Detect which cell encompasses the target text, then output its [x, y] center coordinate. 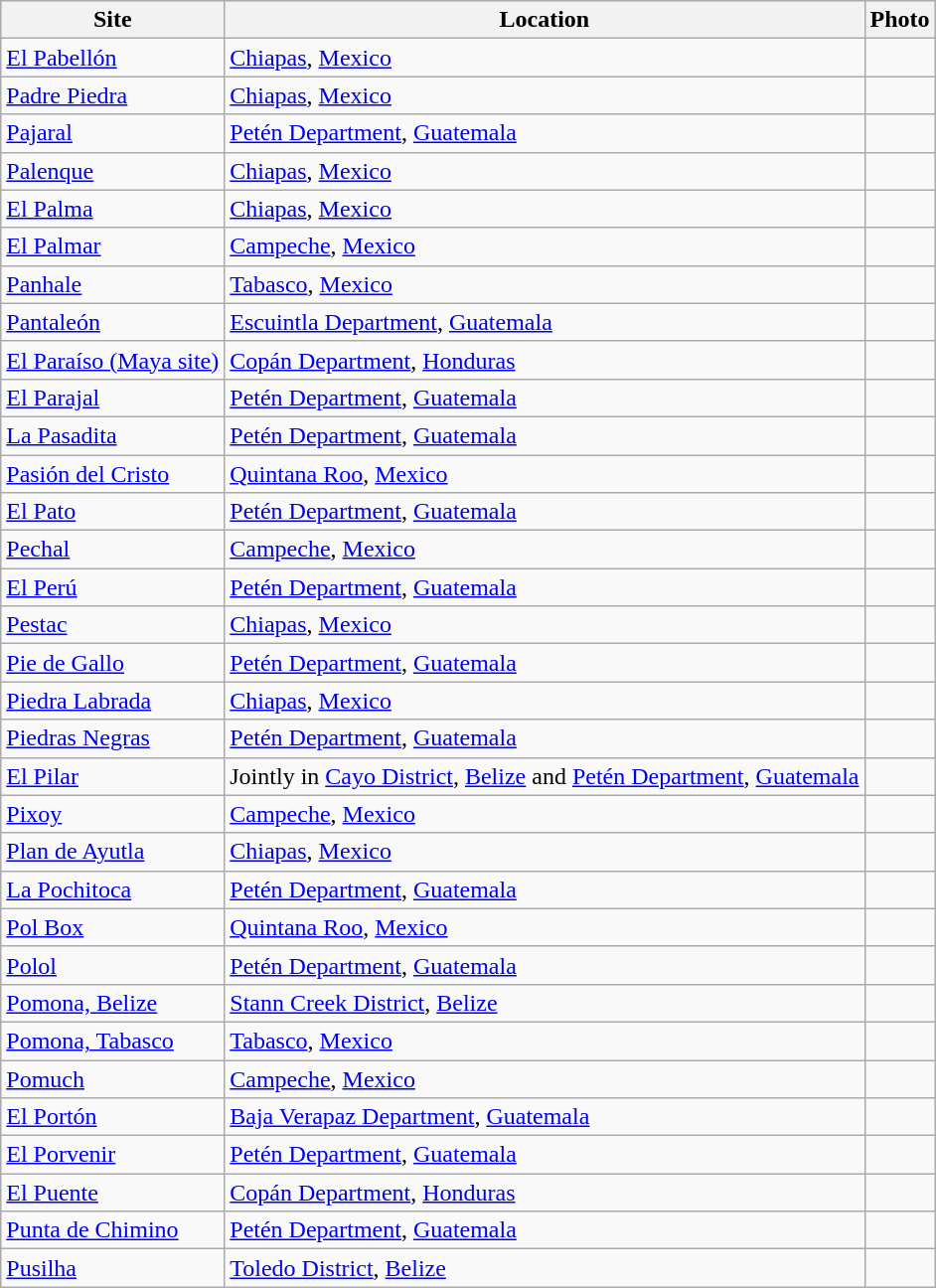
La Pasadita [113, 435]
Piedras Negras [113, 738]
El Paraíso (Maya site) [113, 360]
Pechal [113, 550]
Pajaral [113, 133]
Palenque [113, 171]
Panhale [113, 284]
Pie de Gallo [113, 663]
Stann Creek District, Belize [545, 1003]
Toledo District, Belize [545, 1268]
El Pilar [113, 776]
Jointly in Cayo District, Belize and Petén Department, Guatemala [545, 776]
El Palmar [113, 246]
Escuintla Department, Guatemala [545, 322]
Punta de Chimino [113, 1230]
Pestac [113, 625]
El Portón [113, 1117]
El Perú [113, 587]
Piedra Labrada [113, 701]
Pomona, Belize [113, 1003]
Photo [900, 20]
Pol Box [113, 927]
Location [545, 20]
El Pabellón [113, 58]
La Pochitoca [113, 889]
Pomuch [113, 1078]
Padre Piedra [113, 95]
Polol [113, 965]
Plan de Ayutla [113, 852]
Pusilha [113, 1268]
El Puente [113, 1193]
Baja Verapaz Department, Guatemala [545, 1117]
Pasión del Cristo [113, 474]
Pixoy [113, 814]
Site [113, 20]
Pomona, Tabasco [113, 1041]
El Parajal [113, 398]
El Palma [113, 209]
El Porvenir [113, 1155]
El Pato [113, 512]
Pantaleón [113, 322]
